Capture the cell that displays the provided text and extract its (x, y) central coordinate. 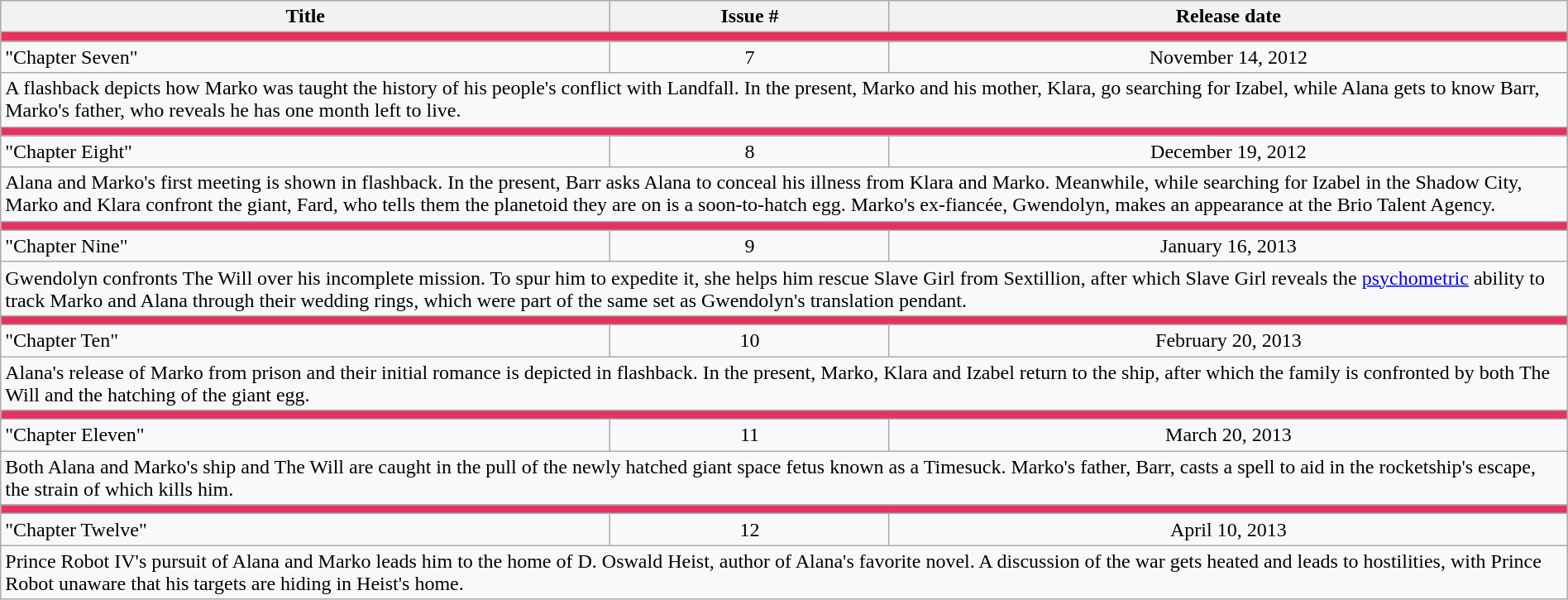
9 (750, 246)
"Chapter Seven" (306, 57)
Issue # (750, 17)
"Chapter Ten" (306, 340)
March 20, 2013 (1228, 435)
"Chapter Nine" (306, 246)
Title (306, 17)
Release date (1228, 17)
December 19, 2012 (1228, 151)
"Chapter Twelve" (306, 530)
"Chapter Eight" (306, 151)
January 16, 2013 (1228, 246)
"Chapter Eleven" (306, 435)
November 14, 2012 (1228, 57)
7 (750, 57)
12 (750, 530)
February 20, 2013 (1228, 340)
April 10, 2013 (1228, 530)
8 (750, 151)
11 (750, 435)
10 (750, 340)
